From the cell containing the given text, extract its center point as (x, y) coordinate. 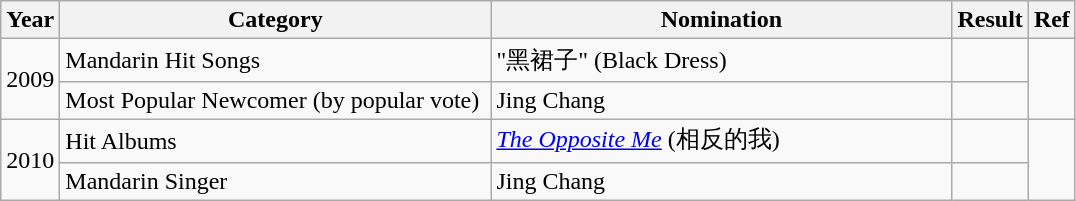
Mandarin Singer (276, 181)
"黑裙子" (Black Dress) (722, 60)
2010 (30, 160)
Ref (1052, 20)
The Opposite Me (相反的我) (722, 140)
2009 (30, 80)
Nomination (722, 20)
Category (276, 20)
Mandarin Hit Songs (276, 60)
Year (30, 20)
Hit Albums (276, 140)
Result (990, 20)
Most Popular Newcomer (by popular vote) (276, 100)
